For the text-containing cell, return its midpoint in [X, Y] coordinate format. 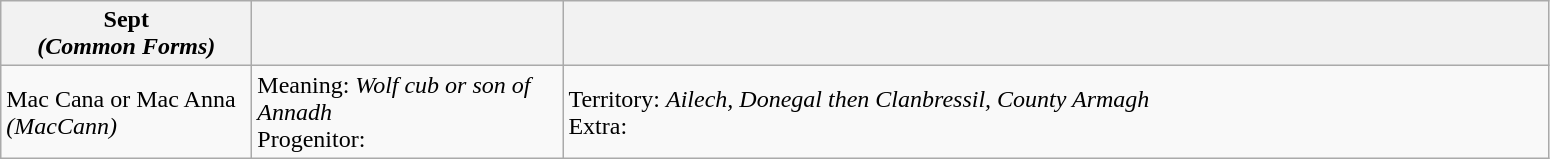
Meaning: Wolf cub or son of AnnadhProgenitor: [408, 112]
Sept(Common Forms) [126, 34]
Territory: Ailech, Donegal then Clanbressil, County ArmaghExtra: [1056, 112]
Mac Cana or Mac Anna(MacCann) [126, 112]
